From the cell containing the given text, extract its center point as [X, Y] coordinate. 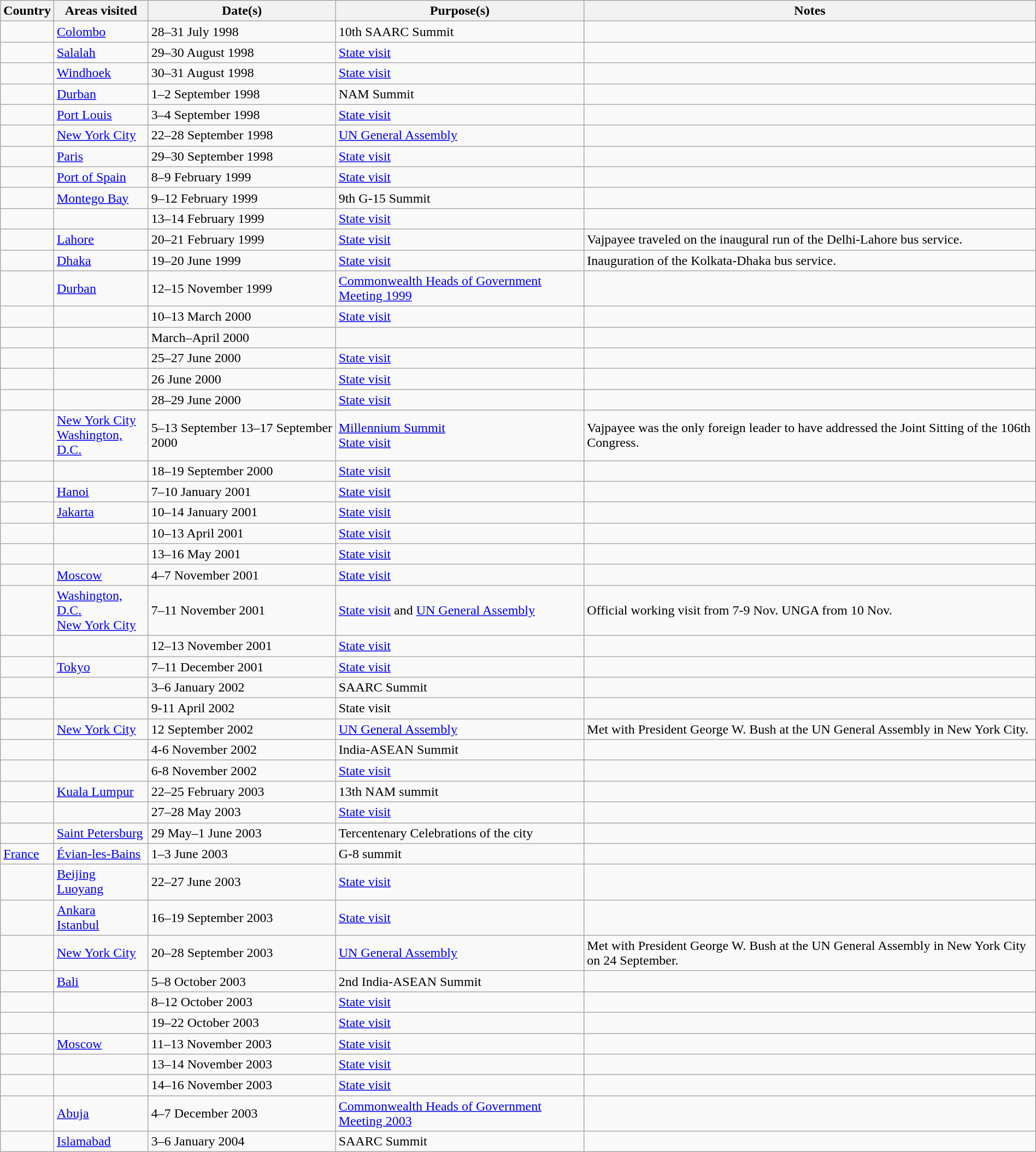
12 September 2002 [242, 729]
2nd India-ASEAN Summit [460, 981]
Met with President George W. Bush at the UN General Assembly in New York City. [810, 729]
Abuja [101, 1113]
1–3 June 2003 [242, 854]
9–12 February 1999 [242, 198]
8–12 October 2003 [242, 1002]
30–31 August 1998 [242, 73]
3–6 January 2002 [242, 688]
7–11 November 2001 [242, 610]
Kuala Lumpur [101, 791]
29–30 September 1998 [242, 156]
16–19 September 2003 [242, 918]
14–16 November 2003 [242, 1085]
Notes [810, 11]
29–30 August 1998 [242, 52]
1–2 September 1998 [242, 94]
Date(s) [242, 11]
Lahore [101, 239]
Country [27, 11]
22–27 June 2003 [242, 882]
11–13 November 2003 [242, 1044]
BeijingLuoyang [101, 882]
18–19 September 2000 [242, 471]
Jakarta [101, 512]
7–11 December 2001 [242, 667]
Purpose(s) [460, 11]
March–April 2000 [242, 338]
13–14 November 2003 [242, 1065]
NAM Summit [460, 94]
12–15 November 1999 [242, 288]
Port Louis [101, 115]
13th NAM summit [460, 791]
Windhoek [101, 73]
Tercentenary Celebrations of the city [460, 833]
10–13 March 2000 [242, 317]
10–14 January 2001 [242, 512]
New York CityWashington, D.C. [101, 435]
Colombo [101, 32]
5–13 September 13–17 September 2000 [242, 435]
Hanoi [101, 492]
20–28 September 2003 [242, 953]
Commonwealth Heads of Government Meeting 2003 [460, 1113]
4–7 November 2001 [242, 575]
State visit and UN General Assembly [460, 610]
12–13 November 2001 [242, 646]
Millennium SummitState visit [460, 435]
Areas visited [101, 11]
5–8 October 2003 [242, 981]
19–22 October 2003 [242, 1023]
25–27 June 2000 [242, 358]
AnkaraIstanbul [101, 918]
22–25 February 2003 [242, 791]
29 May–1 June 2003 [242, 833]
9-11 April 2002 [242, 708]
Dhaka [101, 261]
28–29 June 2000 [242, 400]
Washington, D.C.New York City [101, 610]
7–10 January 2001 [242, 492]
27–28 May 2003 [242, 812]
Vajpayee traveled on the inaugural run of the Delhi-Lahore bus service. [810, 239]
20–21 February 1999 [242, 239]
Paris [101, 156]
6-8 November 2002 [242, 771]
Tokyo [101, 667]
3–6 January 2004 [242, 1142]
4-6 November 2002 [242, 750]
13–14 February 1999 [242, 218]
Montego Bay [101, 198]
Saint Petersburg [101, 833]
8–9 February 1999 [242, 177]
Inauguration of the Kolkata-Dhaka bus service. [810, 261]
10th SAARC Summit [460, 32]
4–7 December 2003 [242, 1113]
Vajpayee was the only foreign leader to have addressed the Joint Sitting of the 106th Congress. [810, 435]
Islamabad [101, 1142]
France [27, 854]
India-ASEAN Summit [460, 750]
13–16 May 2001 [242, 554]
3–4 September 1998 [242, 115]
Official working visit from 7-9 Nov. UNGA from 10 Nov. [810, 610]
26 June 2000 [242, 379]
Commonwealth Heads of Government Meeting 1999 [460, 288]
10–13 April 2001 [242, 533]
Bali [101, 981]
22–28 September 1998 [242, 135]
G-8 summit [460, 854]
19–20 June 1999 [242, 261]
Évian-les-Bains [101, 854]
9th G-15 Summit [460, 198]
28–31 July 1998 [242, 32]
Salalah [101, 52]
Met with President George W. Bush at the UN General Assembly in New York City on 24 September. [810, 953]
Port of Spain [101, 177]
